Return the (x, y) coordinate for the center point of the cell that contains the specified text.  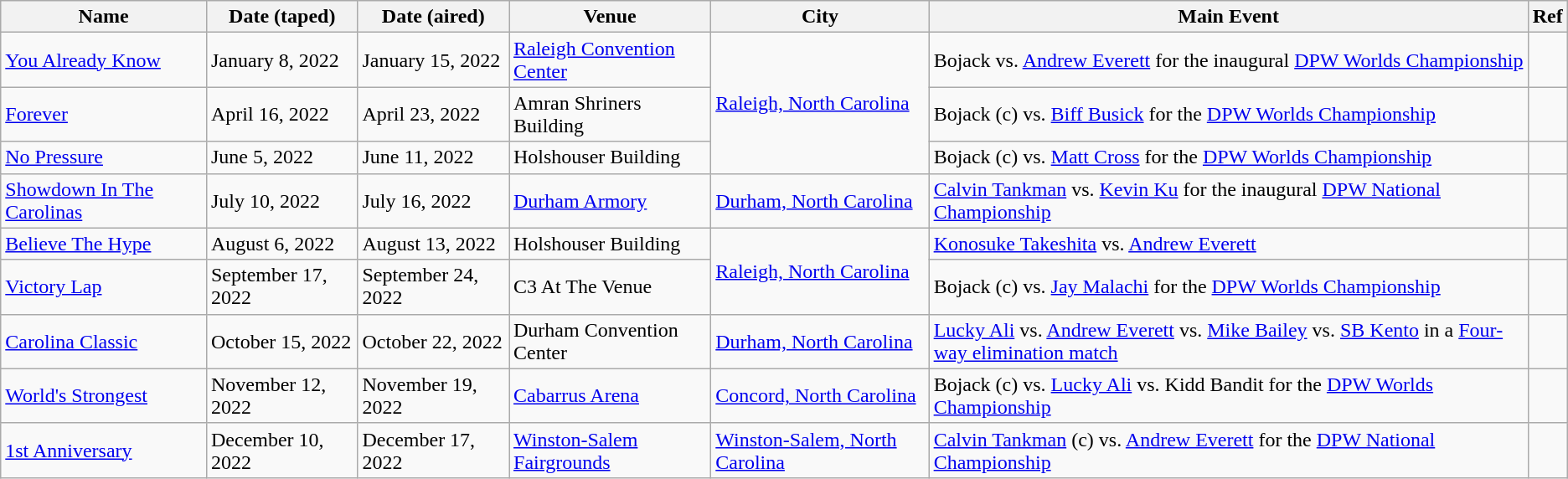
October 15, 2022 (281, 342)
Date (aired) (434, 17)
Calvin Tankman vs. Kevin Ku for the inaugural DPW National Championship (1228, 201)
January 15, 2022 (434, 60)
Konosuke Takeshita vs. Andrew Everett (1228, 244)
Believe The Hype (104, 244)
Forever (104, 114)
Venue (610, 17)
Bojack (c) vs. Matt Cross for the DPW Worlds Championship (1228, 157)
July 10, 2022 (281, 201)
April 16, 2022 (281, 114)
August 13, 2022 (434, 244)
Showdown In The Carolinas (104, 201)
Raleigh Convention Center (610, 60)
Winston-Salem Fairgrounds (610, 451)
Durham Convention Center (610, 342)
Name (104, 17)
Bojack vs. Andrew Everett for the inaugural DPW Worlds Championship (1228, 60)
Bojack (c) vs. Biff Busick for the DPW Worlds Championship (1228, 114)
Ref (1548, 17)
Concord, North Carolina (820, 395)
July 16, 2022 (434, 201)
Amran Shriners Building (610, 114)
June 11, 2022 (434, 157)
November 19, 2022 (434, 395)
Lucky Ali vs. Andrew Everett vs. Mike Bailey vs. SB Kento in a Four-way elimination match (1228, 342)
Main Event (1228, 17)
Victory Lap (104, 286)
Carolina Classic (104, 342)
No Pressure (104, 157)
Winston-Salem, North Carolina (820, 451)
C3 At The Venue (610, 286)
Bojack (c) vs. Jay Malachi for the DPW Worlds Championship (1228, 286)
April 23, 2022 (434, 114)
Cabarrus Arena (610, 395)
Bojack (c) vs. Lucky Ali vs. Kidd Bandit for the DPW Worlds Championship (1228, 395)
Durham Armory (610, 201)
World's Strongest (104, 395)
City (820, 17)
June 5, 2022 (281, 157)
December 10, 2022 (281, 451)
November 12, 2022 (281, 395)
January 8, 2022 (281, 60)
December 17, 2022 (434, 451)
October 22, 2022 (434, 342)
September 17, 2022 (281, 286)
1st Anniversary (104, 451)
August 6, 2022 (281, 244)
Date (taped) (281, 17)
Calvin Tankman (c) vs. Andrew Everett for the DPW National Championship (1228, 451)
September 24, 2022 (434, 286)
You Already Know (104, 60)
